From the cell containing the given text, extract its center point as (x, y) coordinate. 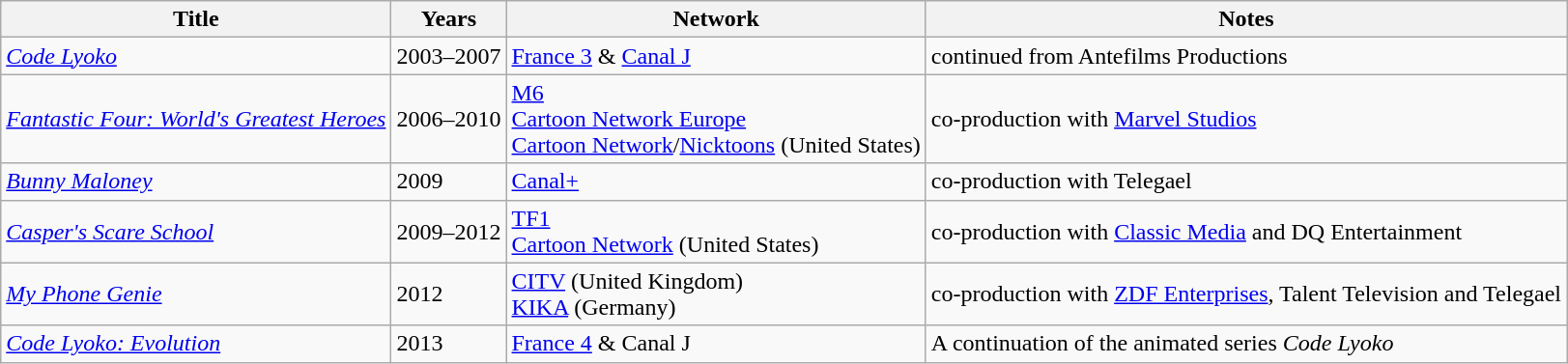
2009 (448, 182)
Code Lyoko (196, 56)
M6Cartoon Network EuropeCartoon Network/Nicktoons (United States) (716, 119)
Network (716, 19)
My Phone Genie (196, 294)
2012 (448, 294)
Years (448, 19)
Fantastic Four: World's Greatest Heroes (196, 119)
co-production with ZDF Enterprises, Talent Television and Telegael (1246, 294)
Casper's Scare School (196, 232)
France 3 & Canal J (716, 56)
Notes (1246, 19)
Bunny Maloney (196, 182)
2009–2012 (448, 232)
CITV (United Kingdom)KIKA (Germany) (716, 294)
co-production with Marvel Studios (1246, 119)
Code Lyoko: Evolution (196, 344)
continued from Antefilms Productions (1246, 56)
TF1Cartoon Network (United States) (716, 232)
2006–2010 (448, 119)
co-production with Telegael (1246, 182)
A continuation of the animated series Code Lyoko (1246, 344)
2003–2007 (448, 56)
Canal+ (716, 182)
France 4 & Canal J (716, 344)
Title (196, 19)
co-production with Classic Media and DQ Entertainment (1246, 232)
2013 (448, 344)
